Find where the given text appears and provide that cell's center as [X, Y] coordinate. 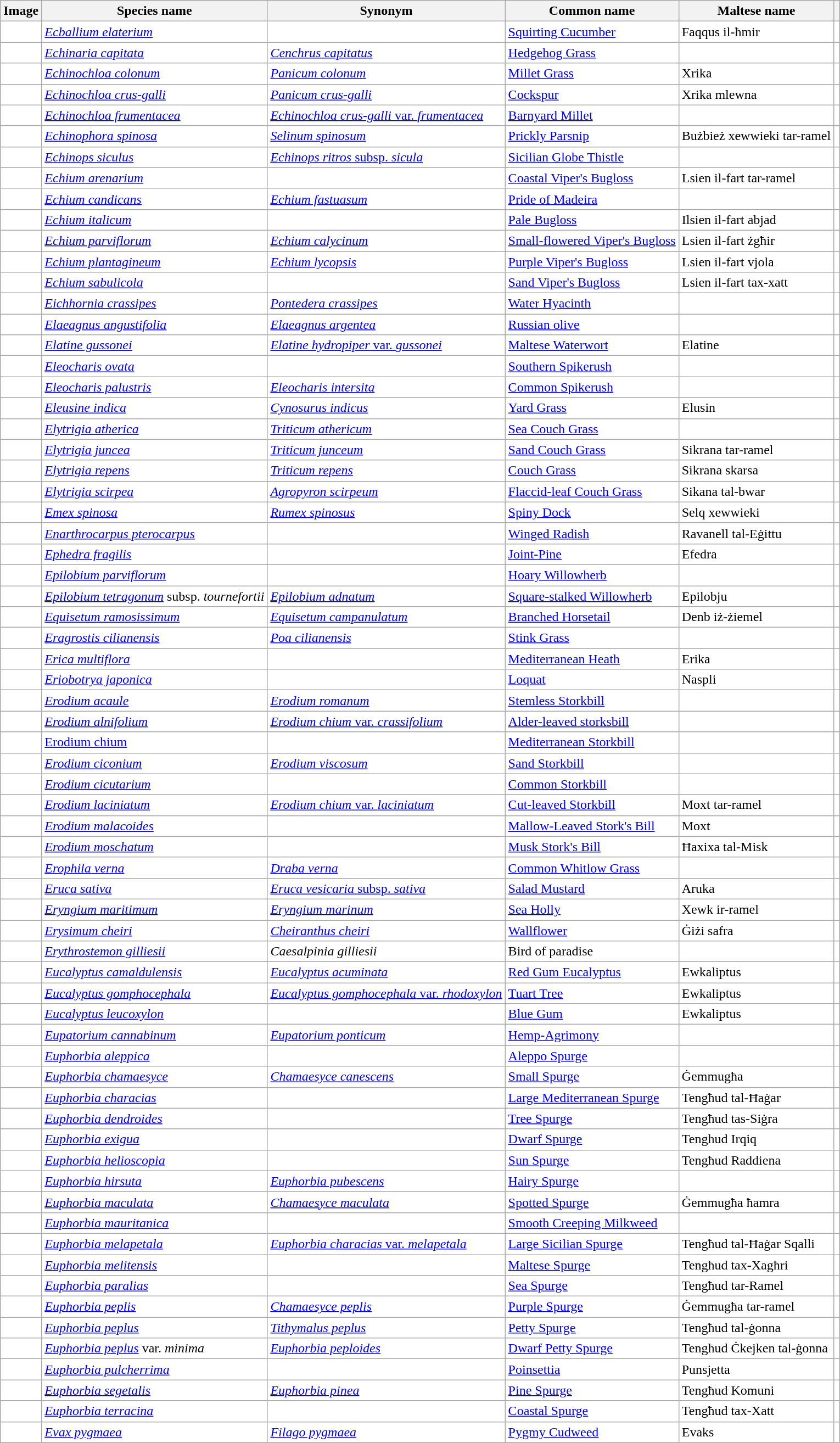
Tengħud Komuni [756, 1390]
Ġiżi safra [756, 931]
Eriobotrya japonica [155, 680]
Tengħud tax-Xagħri [756, 1265]
Tengħud tas-Siġra [756, 1118]
Echium sabulicola [155, 283]
Chamaesyce peplis [387, 1307]
Sun Spurge [592, 1160]
Pygmy Cudweed [592, 1432]
Elatine [756, 345]
Moxt tar-ramel [756, 805]
Erodium laciniatum [155, 805]
Euphorbia aleppica [155, 1056]
Small-flowered Viper's Bugloss [592, 240]
Tree Spurge [592, 1118]
Euphorbia pulcherrima [155, 1369]
Epilobium adnatum [387, 596]
Sea Holly [592, 909]
Hairy Spurge [592, 1181]
Euphorbia melitensis [155, 1265]
Mediterranean Storkbill [592, 742]
Bird of paradise [592, 952]
Euphorbia hirsuta [155, 1181]
Erodium cicutarium [155, 784]
Erodium acaule [155, 701]
Coastal Viper's Bugloss [592, 178]
Salad Mustard [592, 888]
Denb iż-żiemel [756, 617]
Xewk ir-ramel [756, 909]
Square-stalked Willowherb [592, 596]
Eruca sativa [155, 888]
Euphorbia peplus var. minima [155, 1349]
Eleocharis palustris [155, 387]
Ħaxixa tal-Misk [756, 847]
Echium calycinum [387, 240]
Sea Spurge [592, 1286]
Musk Stork's Bill [592, 847]
Chamaesyce canescens [387, 1077]
Tengħud tal-Ħaġar [756, 1098]
Elatine gussonei [155, 345]
Pontedera crassipes [387, 304]
Eichhornia crassipes [155, 304]
Red Gum Eucalyptus [592, 972]
Tithymalus peplus [387, 1328]
Draba verna [387, 868]
Xrika [756, 74]
Euphorbia helioscopia [155, 1160]
Filago pygmaea [387, 1432]
Erodium ciconium [155, 763]
Stemless Storkbill [592, 701]
Russian olive [592, 325]
Lsien il-fart tar-ramel [756, 178]
Equisetum ramosissimum [155, 617]
Eucalyptus gomphocephala var. rhodoxylon [387, 993]
Loquat [592, 680]
Erodium chium [155, 742]
Aleppo Spurge [592, 1056]
Smooth Creeping Milkweed [592, 1223]
Sea Couch Grass [592, 429]
Elytrigia scirpea [155, 491]
Ilsien il-fart abjad [756, 220]
Echium italicum [155, 220]
Cut-leaved Storkbill [592, 805]
Tengħud tax-Xatt [756, 1411]
Echium fastuasum [387, 199]
Ġemmugħa tar-ramel [756, 1307]
Elusin [756, 408]
Tenghud Irqiq [756, 1139]
Eupatorium cannabinum [155, 1035]
Euphorbia melapetala [155, 1244]
Euphorbia dendroides [155, 1118]
Eucalyptus gomphocephala [155, 993]
Elytrigia repens [155, 471]
Common name [592, 11]
Echinaria capitata [155, 53]
Euphorbia characias [155, 1098]
Triticum junceum [387, 450]
Euphorbia paralias [155, 1286]
Purple Viper's Bugloss [592, 262]
Xrika mlewna [756, 94]
Elatine hydropiper var. gussonei [387, 345]
Large Sicilian Spurge [592, 1244]
Sikrana tar-ramel [756, 450]
Rumex spinosus [387, 512]
Faqqus il-ħmir [756, 32]
Small Spurge [592, 1077]
Echium arenarium [155, 178]
Euphorbia peplis [155, 1307]
Southern Spikerush [592, 366]
Panicum colonum [387, 74]
Erica multiflora [155, 659]
Echium plantagineum [155, 262]
Poa cilianensis [387, 638]
Eryngium maritimum [155, 909]
Pale Bugloss [592, 220]
Elaeagnus argentea [387, 325]
Barnyard Millet [592, 115]
Euphorbia chamaesyce [155, 1077]
Joint-Pine [592, 554]
Epilobium tetragonum subsp. tournefortii [155, 596]
Sikrana skarsa [756, 471]
Eruca vesicaria subsp. sativa [387, 888]
Yard Grass [592, 408]
Selq xewwieki [756, 512]
Ġemmugħa ħamra [756, 1202]
Cockspur [592, 94]
Chamaesyce maculata [387, 1202]
Agropyron scirpeum [387, 491]
Large Mediterranean Spurge [592, 1098]
Euphorbia peplus [155, 1328]
Maltese Waterwort [592, 345]
Echinochloa colonum [155, 74]
Poinsettia [592, 1369]
Maltese Spurge [592, 1265]
Common Spikerush [592, 387]
Erodium moschatum [155, 847]
Aruka [756, 888]
Flaccid-leaf Couch Grass [592, 491]
Sicilian Globe Thistle [592, 157]
Euphorbia characias var. melapetala [387, 1244]
Euphorbia terracina [155, 1411]
Euphorbia mauritanica [155, 1223]
Alder-leaved storksbill [592, 721]
Echium lycopsis [387, 262]
Euphorbia pubescens [387, 1181]
Emex spinosa [155, 512]
Ecballium elaterium [155, 32]
Euphorbia peploides [387, 1349]
Echinochloa crus-galli [155, 94]
Naspli [756, 680]
Lsien il-fart tax-xatt [756, 283]
Common Storkbill [592, 784]
Panicum crus-galli [387, 94]
Evaks [756, 1432]
Echium parviflorum [155, 240]
Squirting Cucumber [592, 32]
Echinops ritros subsp. sicula [387, 157]
Spiny Dock [592, 512]
Epilobju [756, 596]
Enarthrocarpus pterocarpus [155, 533]
Euphorbia segetalis [155, 1390]
Punsjetta [756, 1369]
Erodium malacoides [155, 826]
Lsien il-fart vjola [756, 262]
Moxt [756, 826]
Erodium romanum [387, 701]
Hoary Willowherb [592, 575]
Pine Spurge [592, 1390]
Echinochloa frumentacea [155, 115]
Mediterranean Heath [592, 659]
Erodium chium var. crassifolium [387, 721]
Eleusine indica [155, 408]
Erysimum cheiri [155, 931]
Millet Grass [592, 74]
Echium candicans [155, 199]
Erika [756, 659]
Erodium viscosum [387, 763]
Triticum athericum [387, 429]
Eucalyptus camaldulensis [155, 972]
Mallow-Leaved Stork's Bill [592, 826]
Purple Spurge [592, 1307]
Tengħud tar-Ramel [756, 1286]
Bużbież xewwieki tar-ramel [756, 136]
Lsien il-fart żgħir [756, 240]
Sikana tal-bwar [756, 491]
Elytrigia atherica [155, 429]
Eupatorium ponticum [387, 1035]
Water Hyacinth [592, 304]
Elytrigia juncea [155, 450]
Euphorbia maculata [155, 1202]
Image [21, 11]
Coastal Spurge [592, 1411]
Epilobium parviflorum [155, 575]
Eucalyptus leucoxylon [155, 1014]
Ravanell tal-Eġittu [756, 533]
Wallflower [592, 931]
Eleocharis intersita [387, 387]
Sand Viper's Bugloss [592, 283]
Stink Grass [592, 638]
Sand Couch Grass [592, 450]
Cheiranthus cheiri [387, 931]
Tengħud Raddiena [756, 1160]
Eucalyptus acuminata [387, 972]
Dwarf Spurge [592, 1139]
Cynosurus indicus [387, 408]
Echinops siculus [155, 157]
Winged Radish [592, 533]
Tuart Tree [592, 993]
Spotted Spurge [592, 1202]
Triticum repens [387, 471]
Tengħud tal-ġonna [756, 1328]
Evax pygmaea [155, 1432]
Sand Storkbill [592, 763]
Echinophora spinosa [155, 136]
Ġemmugħa [756, 1077]
Eryngium marinum [387, 909]
Synonym [387, 11]
Couch Grass [592, 471]
Caesalpinia gilliesii [387, 952]
Dwarf Petty Spurge [592, 1349]
Ephedra fragilis [155, 554]
Hemp-Agrimony [592, 1035]
Euphorbia exigua [155, 1139]
Prickly Parsnip [592, 136]
Erodium chium var. laciniatum [387, 805]
Maltese name [756, 11]
Erythrostemon gilliesii [155, 952]
Cenchrus capitatus [387, 53]
Petty Spurge [592, 1328]
Branched Horsetail [592, 617]
Species name [155, 11]
Tengħud tal-Ħaġar Sqalli [756, 1244]
Euphorbia pinea [387, 1390]
Elaeagnus angustifolia [155, 325]
Tengħud Ċkejken tal-ġonna [756, 1349]
Blue Gum [592, 1014]
Common Whitlow Grass [592, 868]
Efedra [756, 554]
Selinum spinosum [387, 136]
Eleocharis ovata [155, 366]
Erodium alnifolium [155, 721]
Erophila verna [155, 868]
Echinochloa crus-galli var. frumentacea [387, 115]
Eragrostis cilianensis [155, 638]
Hedgehog Grass [592, 53]
Equisetum campanulatum [387, 617]
Pride of Madeira [592, 199]
